Find where the given text appears and provide that cell's center as [x, y] coordinate. 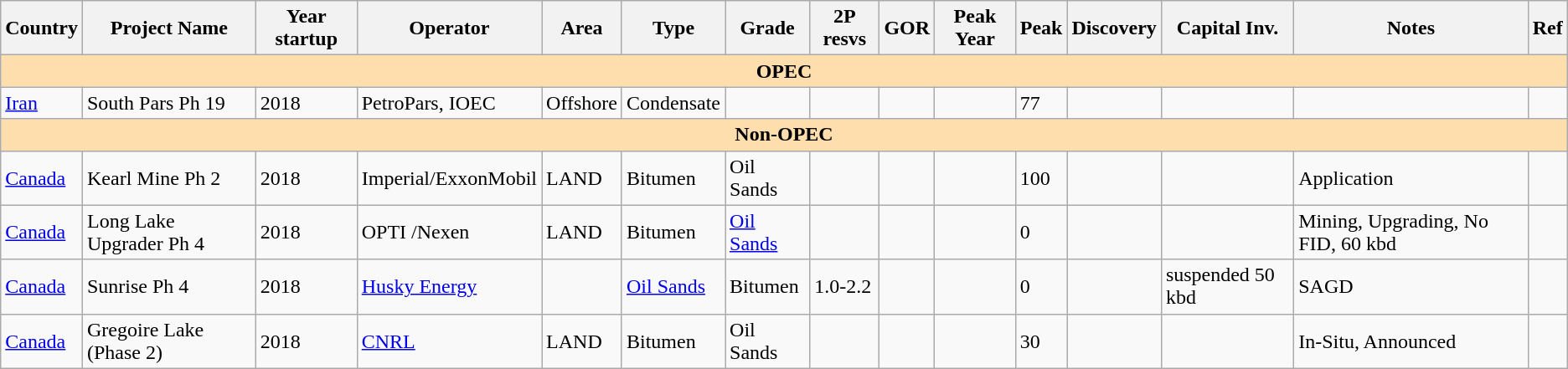
PetroPars, IOEC [449, 103]
Long Lake Upgrader Ph 4 [169, 233]
Area [582, 28]
GOR [907, 28]
Year startup [307, 28]
Discovery [1114, 28]
Imperial/ExxonMobil [449, 177]
CNRL [449, 341]
2P resvs [844, 28]
In-Situ, Announced [1411, 341]
South Pars Ph 19 [169, 103]
Gregoire Lake (Phase 2) [169, 341]
Sunrise Ph 4 [169, 286]
OPTI /Nexen [449, 233]
Grade [767, 28]
100 [1041, 177]
30 [1041, 341]
Non-OPEC [784, 135]
Iran [42, 103]
Husky Energy [449, 286]
Peak [1041, 28]
Ref [1548, 28]
Country [42, 28]
Kearl Mine Ph 2 [169, 177]
SAGD [1411, 286]
Condensate [673, 103]
77 [1041, 103]
Notes [1411, 28]
suspended 50 kbd [1227, 286]
Project Name [169, 28]
Peak Year [975, 28]
Application [1411, 177]
Operator [449, 28]
Offshore [582, 103]
Type [673, 28]
Mining, Upgrading, No FID, 60 kbd [1411, 233]
OPEC [784, 71]
1.0-2.2 [844, 286]
Capital Inv. [1227, 28]
